Capture the cell that displays the provided text and extract its [X, Y] central coordinate. 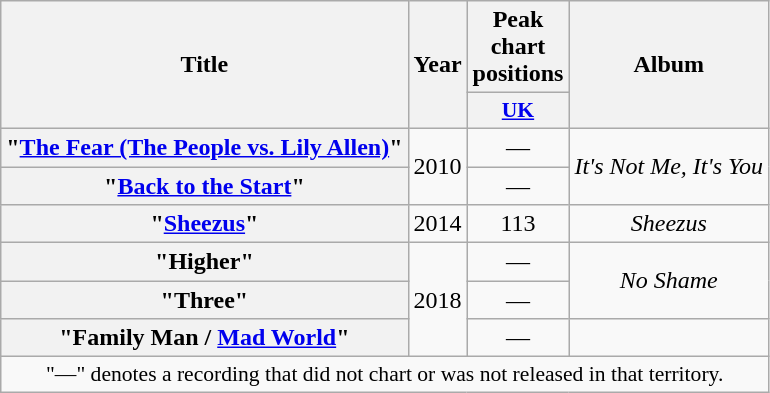
Year [438, 65]
"Family Man / Mad World" [204, 338]
"—" denotes a recording that did not chart or was not released in that territory. [385, 375]
Sheezus [669, 224]
"Higher" [204, 262]
Peak chart positions [518, 47]
"Three" [204, 300]
Title [204, 65]
2010 [438, 166]
2018 [438, 300]
"Sheezus" [204, 224]
No Shame [669, 281]
Album [669, 65]
UK [518, 111]
It's Not Me, It's You [669, 166]
"Back to the Start" [204, 185]
"The Fear (The People vs. Lily Allen)" [204, 147]
113 [518, 224]
2014 [438, 224]
